Extract the (X, Y) coordinate from the center of the cell holding the provided text.  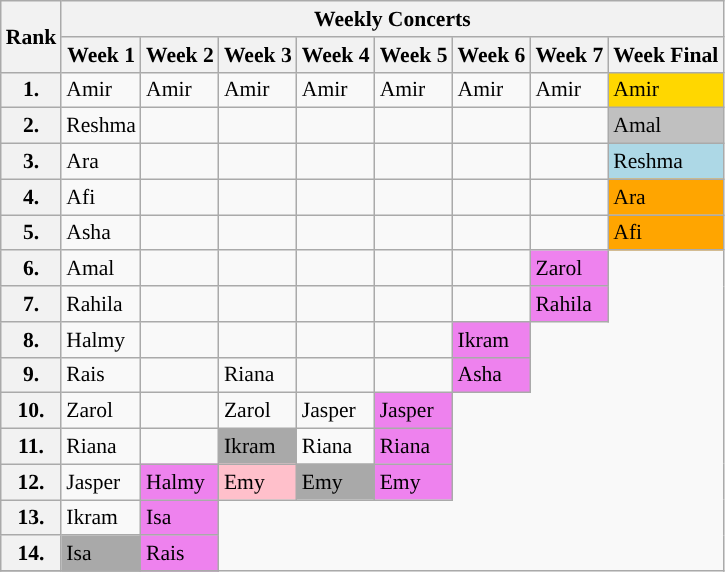
10. (32, 411)
7. (32, 304)
Week 6 (492, 55)
11. (32, 447)
Weekly Concerts (392, 19)
13. (32, 518)
Week 2 (180, 55)
1. (32, 90)
Week Final (666, 55)
Week 3 (258, 55)
12. (32, 482)
Rank (32, 36)
6. (32, 269)
2. (32, 126)
4. (32, 197)
Week 1 (101, 55)
9. (32, 375)
Week 4 (336, 55)
14. (32, 554)
3. (32, 162)
5. (32, 233)
Week 7 (569, 55)
8. (32, 340)
Week 5 (414, 55)
